Return [x, y] of the center of cell containing provided text 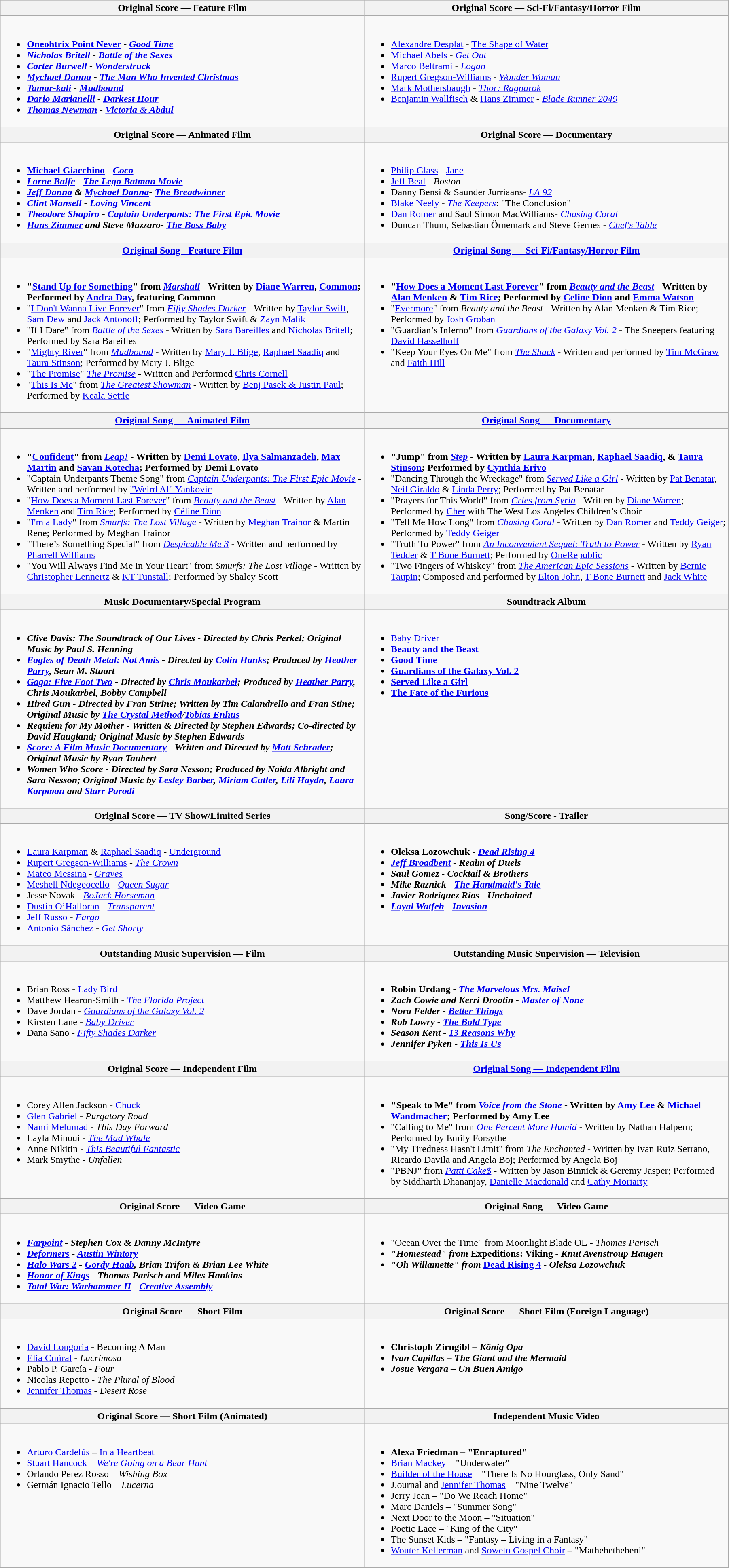
Original Song — Independent Film [547, 1069]
Arturo Cardelús – In a HeartbeatStuart Hancock – We're Going on a Bear HuntOrlando Perez Rosso – Wishing BoxGermán Ignacio Tello – Lucerna [182, 1496]
Original Song — Sci-Fi/Fantasy/Horror Film [547, 250]
Original Score — TV Show/Limited Series [182, 816]
Outstanding Music Supervision — Television [547, 953]
Original Score — Animated Film [182, 135]
Original Score — Feature Film [182, 8]
Baby DriverBeauty and the BeastGood TimeGuardians of the Galaxy Vol. 2Served Like a GirlThe Fate of the Furious [547, 708]
Original Score — Independent Film [182, 1069]
Original Score — Video Game [182, 1207]
Original Score — Sci-Fi/Fantasy/Horror Film [547, 8]
Original Score — Short Film (Foreign Language) [547, 1311]
Independent Music Video [547, 1416]
Original Song — Documentary [547, 421]
Song/Score - Trailer [547, 816]
Original Score — Short Film [182, 1311]
Original Score — Short Film (Animated) [182, 1416]
Original Score — Documentary [547, 135]
Original Song — Video Game [547, 1207]
Original Song - Feature Film [182, 250]
Music Documentary/Special Program [182, 602]
David Longoria - Becoming A ManElia Cmíral - LacrimosaPablo P. García - FourNicolas Repetto - The Plural of BloodJennifer Thomas - Desert Rose [182, 1363]
Outstanding Music Supervision — Film [182, 953]
Soundtrack Album [547, 602]
Original Song — Animated Film [182, 421]
Christoph Zirngibl – König OpaIvan Capillas – The Giant and the MermaidJosue Vergara – Un Buen Amigo [547, 1363]
